Output the [x, y] coordinate of the center of the cell containing the given text.  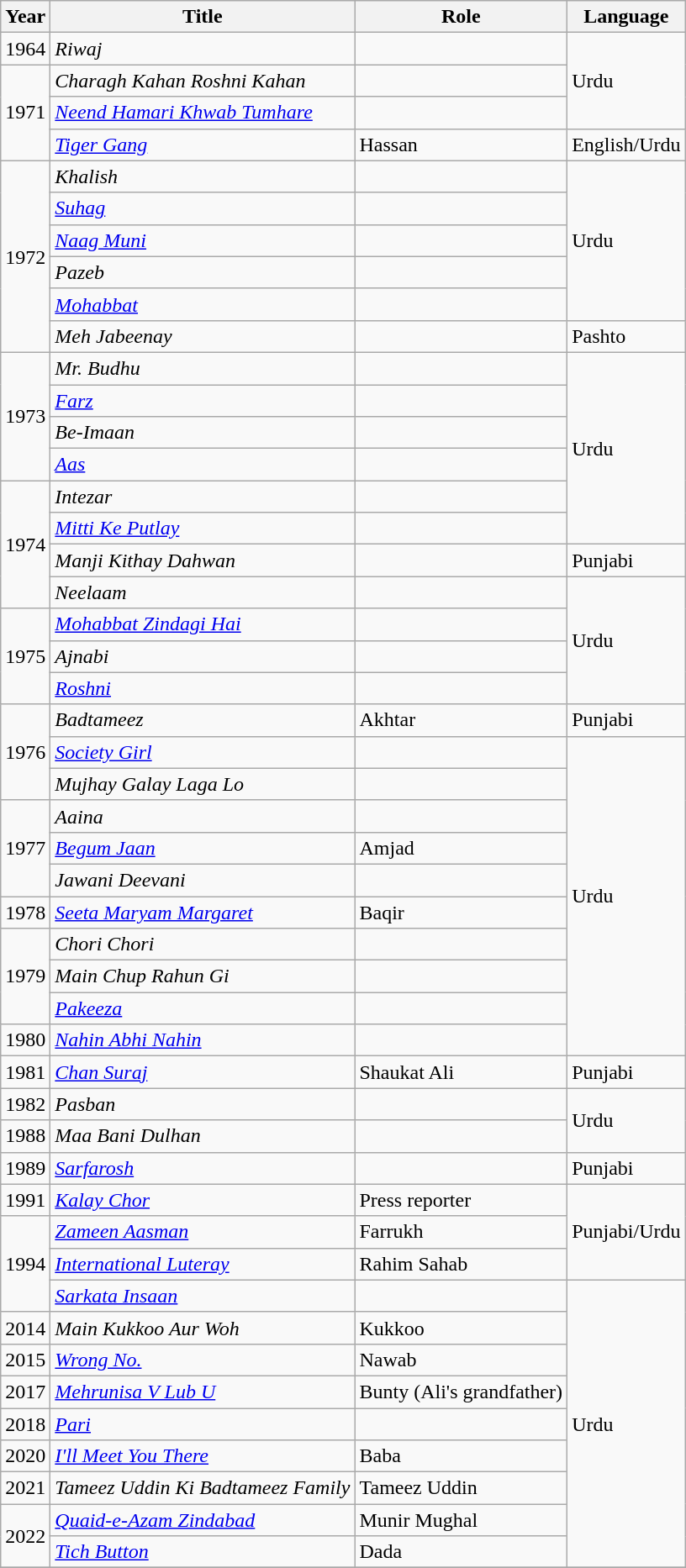
Manji Kithay Dahwan [203, 560]
2014 [25, 1328]
Baqir [461, 912]
Sarfarosh [203, 1168]
Tich Button [203, 1552]
Title [203, 17]
Nahin Abhi Nahin [203, 1040]
Zameen Aasman [203, 1232]
1982 [25, 1104]
Aaina [203, 816]
Intezar [203, 497]
1964 [25, 49]
Pari [203, 1424]
1981 [25, 1072]
1975 [25, 656]
Dada [461, 1552]
Kukkoo [461, 1328]
Seeta Maryam Margaret [203, 912]
Sarkata Insaan [203, 1296]
Mitti Ke Putlay [203, 529]
Tiger Gang [203, 145]
Munir Mughal [461, 1520]
Mohabbat [203, 304]
1972 [25, 256]
1988 [25, 1136]
Mehrunisa V Lub U [203, 1392]
Jawani Deevani [203, 880]
Amjad [461, 848]
2015 [25, 1360]
1971 [25, 113]
2022 [25, 1536]
I'll Meet You There [203, 1456]
Roshni [203, 688]
Farz [203, 401]
Bunty (Ali's grandfather) [461, 1392]
Neelaam [203, 592]
1973 [25, 416]
1974 [25, 545]
1978 [25, 912]
Punjabi/Urdu [626, 1232]
Tameez Uddin [461, 1488]
Society Girl [203, 752]
1994 [25, 1264]
Pasban [203, 1104]
Be-Imaan [203, 433]
English/Urdu [626, 145]
Charagh Kahan Roshni Kahan [203, 81]
Pakeeza [203, 1008]
Quaid-e-Azam Zindabad [203, 1520]
Maa Bani Dulhan [203, 1136]
Riwaj [203, 49]
Role [461, 17]
Main Chup Rahun Gi [203, 976]
Neend Hamari Khwab Tumhare [203, 113]
Suhag [203, 208]
Chan Suraj [203, 1072]
Khalish [203, 176]
Rahim Sahab [461, 1264]
Farrukh [461, 1232]
1991 [25, 1200]
Meh Jabeenay [203, 336]
Mujhay Galay Laga Lo [203, 784]
Tameez Uddin Ki Badtameez Family [203, 1488]
Mohabbat Zindagi Hai [203, 624]
1979 [25, 976]
Year [25, 17]
Aas [203, 465]
2017 [25, 1392]
1976 [25, 752]
Mr. Budhu [203, 368]
Chori Chori [203, 944]
Wrong No. [203, 1360]
Begum Jaan [203, 848]
2020 [25, 1456]
Akhtar [461, 720]
Badtameez [203, 720]
Shaukat Ali [461, 1072]
Nawab [461, 1360]
Language [626, 17]
2018 [25, 1424]
Kalay Chor [203, 1200]
Baba [461, 1456]
Pazeb [203, 272]
Ajnabi [203, 656]
Pashto [626, 336]
Press reporter [461, 1200]
Main Kukkoo Aur Woh [203, 1328]
2021 [25, 1488]
1989 [25, 1168]
1980 [25, 1040]
Hassan [461, 145]
1977 [25, 848]
International Luteray [203, 1264]
Naag Muni [203, 240]
